From the cell containing the given text, extract its center point as (X, Y) coordinate. 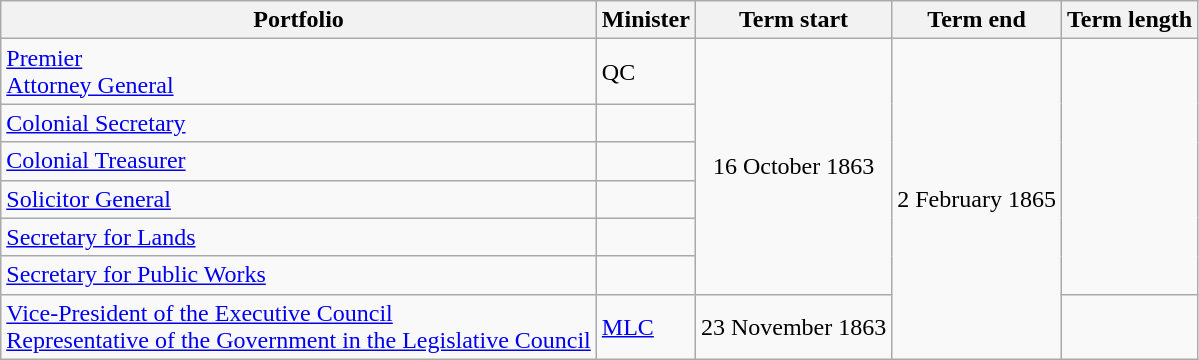
23 November 1863 (793, 326)
Secretary for Lands (299, 237)
Minister (646, 20)
Secretary for Public Works (299, 275)
Colonial Secretary (299, 123)
Solicitor General (299, 199)
2 February 1865 (977, 199)
Colonial Treasurer (299, 161)
Portfolio (299, 20)
Term end (977, 20)
MLC (646, 326)
Vice-President of the Executive CouncilRepresentative of the Government in the Legislative Council (299, 326)
QC (646, 72)
PremierAttorney General (299, 72)
Term length (1129, 20)
16 October 1863 (793, 166)
Term start (793, 20)
